Capture the cell that displays the provided text and extract its (x, y) central coordinate. 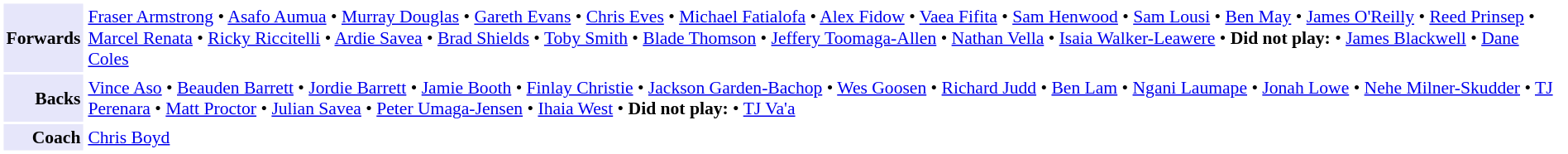
Coach (43, 137)
Backs (43, 98)
Forwards (43, 37)
Chris Boyd (825, 137)
